Detect which cell encompasses the target text, then output its (x, y) center coordinate. 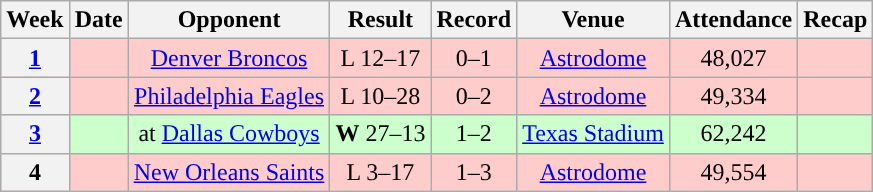
at Dallas Cowboys (229, 134)
Attendance (733, 20)
Recap (836, 20)
49,554 (733, 172)
0–1 (474, 58)
W 27–13 (380, 134)
Week (35, 20)
New Orleans Saints (229, 172)
L 10–28 (380, 96)
Texas Stadium (594, 134)
Venue (594, 20)
3 (35, 134)
L 12–17 (380, 58)
62,242 (733, 134)
1–2 (474, 134)
Date (98, 20)
Philadelphia Eagles (229, 96)
Denver Broncos (229, 58)
1–3 (474, 172)
L 3–17 (380, 172)
0–2 (474, 96)
Opponent (229, 20)
48,027 (733, 58)
2 (35, 96)
Result (380, 20)
1 (35, 58)
49,334 (733, 96)
4 (35, 172)
Record (474, 20)
